Detect which cell encompasses the target text, then output its [X, Y] center coordinate. 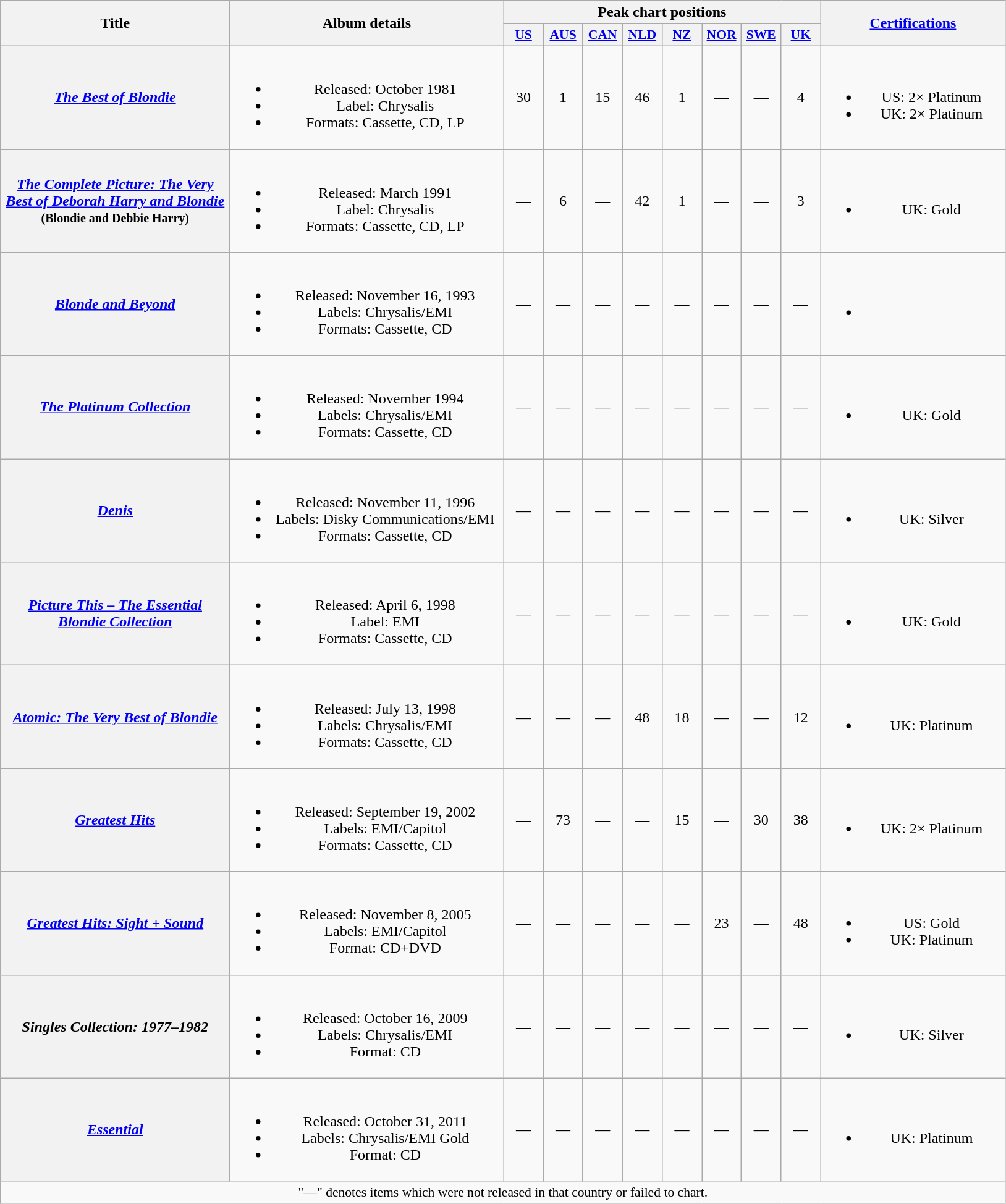
Denis [115, 510]
38 [801, 820]
Released: October 1981Label: ChrysalisFormats: Cassette, CD, LP [367, 98]
Blonde and Beyond [115, 304]
46 [642, 98]
"—" denotes items which were not released in that country or failed to chart. [503, 1192]
Released: October 16, 2009Labels: Chrysalis/EMIFormat: CD [367, 1027]
23 [722, 923]
The Platinum Collection [115, 408]
Released: October 31, 2011Labels: Chrysalis/EMI GoldFormat: CD [367, 1129]
Picture This – The Essential Blondie Collection [115, 614]
Album details [367, 23]
UK: 2× Platinum [913, 820]
US: 2× PlatinumUK: 2× Platinum [913, 98]
The Complete Picture: The Very Best of Deborah Harry and Blondie (Blondie and Debbie Harry) [115, 201]
4 [801, 98]
Released: March 1991Label: ChrysalisFormats: Cassette, CD, LP [367, 201]
NOR [722, 35]
12 [801, 717]
The Best of Blondie [115, 98]
Certifications [913, 23]
Released: November 16, 1993Labels: Chrysalis/EMIFormats: Cassette, CD [367, 304]
NLD [642, 35]
Released: April 6, 1998Label: EMIFormats: Cassette, CD [367, 614]
Greatest Hits: Sight + Sound [115, 923]
Released: November 1994Labels: Chrysalis/EMIFormats: Cassette, CD [367, 408]
Released: November 8, 2005Labels: EMI/CapitolFormat: CD+DVD [367, 923]
Released: September 19, 2002Labels: EMI/CapitolFormats: Cassette, CD [367, 820]
Atomic: The Very Best of Blondie [115, 717]
Released: November 11, 1996Labels: Disky Communications/EMIFormats: Cassette, CD [367, 510]
6 [563, 201]
42 [642, 201]
Greatest Hits [115, 820]
18 [682, 717]
Peak chart positions [662, 12]
US [523, 35]
SWE [761, 35]
73 [563, 820]
CAN [602, 35]
UK [801, 35]
Released: July 13, 1998Labels: Chrysalis/EMIFormats: Cassette, CD [367, 717]
NZ [682, 35]
AUS [563, 35]
Essential [115, 1129]
US: GoldUK: Platinum [913, 923]
Title [115, 23]
3 [801, 201]
Singles Collection: 1977–1982 [115, 1027]
